Output the (X, Y) coordinate of the center of the cell containing the given text.  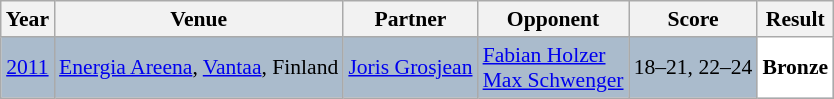
Score (694, 19)
Venue (198, 19)
Fabian Holzer Max Schwenger (554, 68)
Opponent (554, 19)
Year (28, 19)
Partner (410, 19)
Bronze (795, 68)
18–21, 22–24 (694, 68)
Result (795, 19)
Energia Areena, Vantaa, Finland (198, 68)
2011 (28, 68)
Joris Grosjean (410, 68)
